Find where the given text appears and provide that cell's center as [X, Y] coordinate. 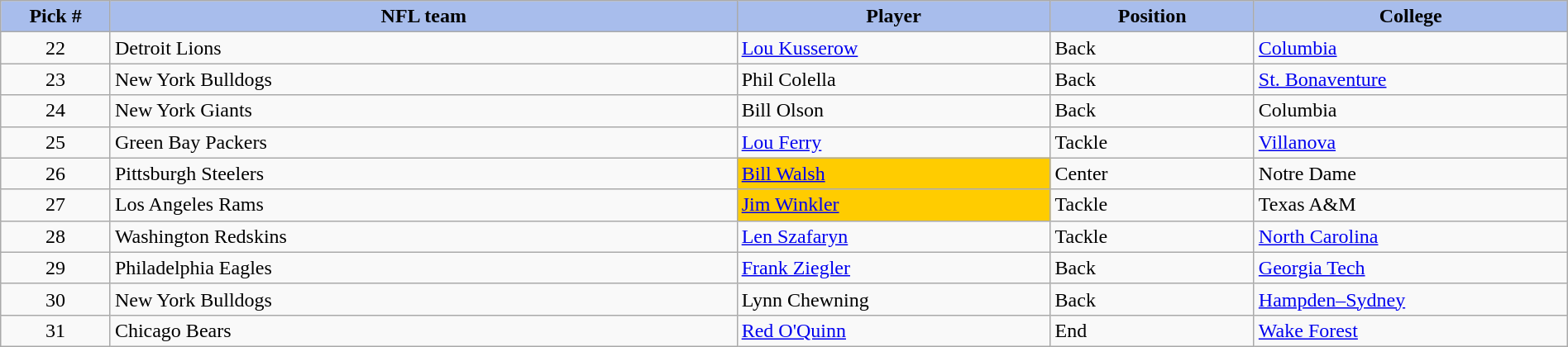
Los Angeles Rams [423, 205]
30 [56, 299]
Green Bay Packers [423, 142]
Chicago Bears [423, 330]
North Carolina [1411, 236]
22 [56, 48]
26 [56, 173]
Lynn Chewning [893, 299]
Hampden–Sydney [1411, 299]
Texas A&M [1411, 205]
Wake Forest [1411, 330]
St. Bonaventure [1411, 79]
24 [56, 111]
Notre Dame [1411, 173]
Pittsburgh Steelers [423, 173]
Detroit Lions [423, 48]
Lou Kusserow [893, 48]
Center [1152, 173]
Jim Winkler [893, 205]
Len Szafaryn [893, 236]
29 [56, 268]
College [1411, 17]
Villanova [1411, 142]
Georgia Tech [1411, 268]
Red O'Quinn [893, 330]
End [1152, 330]
Philadelphia Eagles [423, 268]
Frank Ziegler [893, 268]
Player [893, 17]
Bill Walsh [893, 173]
NFL team [423, 17]
23 [56, 79]
31 [56, 330]
25 [56, 142]
Bill Olson [893, 111]
Lou Ferry [893, 142]
27 [56, 205]
Phil Colella [893, 79]
Washington Redskins [423, 236]
28 [56, 236]
Position [1152, 17]
New York Giants [423, 111]
Pick # [56, 17]
